From the cell containing the given text, extract its center point as (X, Y) coordinate. 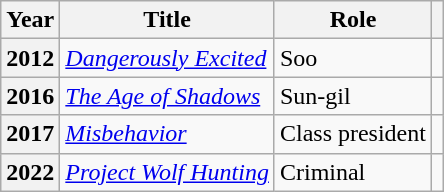
Misbehavior (168, 134)
2022 (30, 172)
Title (168, 20)
The Age of Shadows (168, 96)
Project Wolf Hunting (168, 172)
Soo (352, 58)
Dangerously Excited (168, 58)
2017 (30, 134)
Sun-gil (352, 96)
2012 (30, 58)
Year (30, 20)
2016 (30, 96)
Role (352, 20)
Criminal (352, 172)
Class president (352, 134)
